Search for the cell housing the specified text and yield its [X, Y] center coordinate. 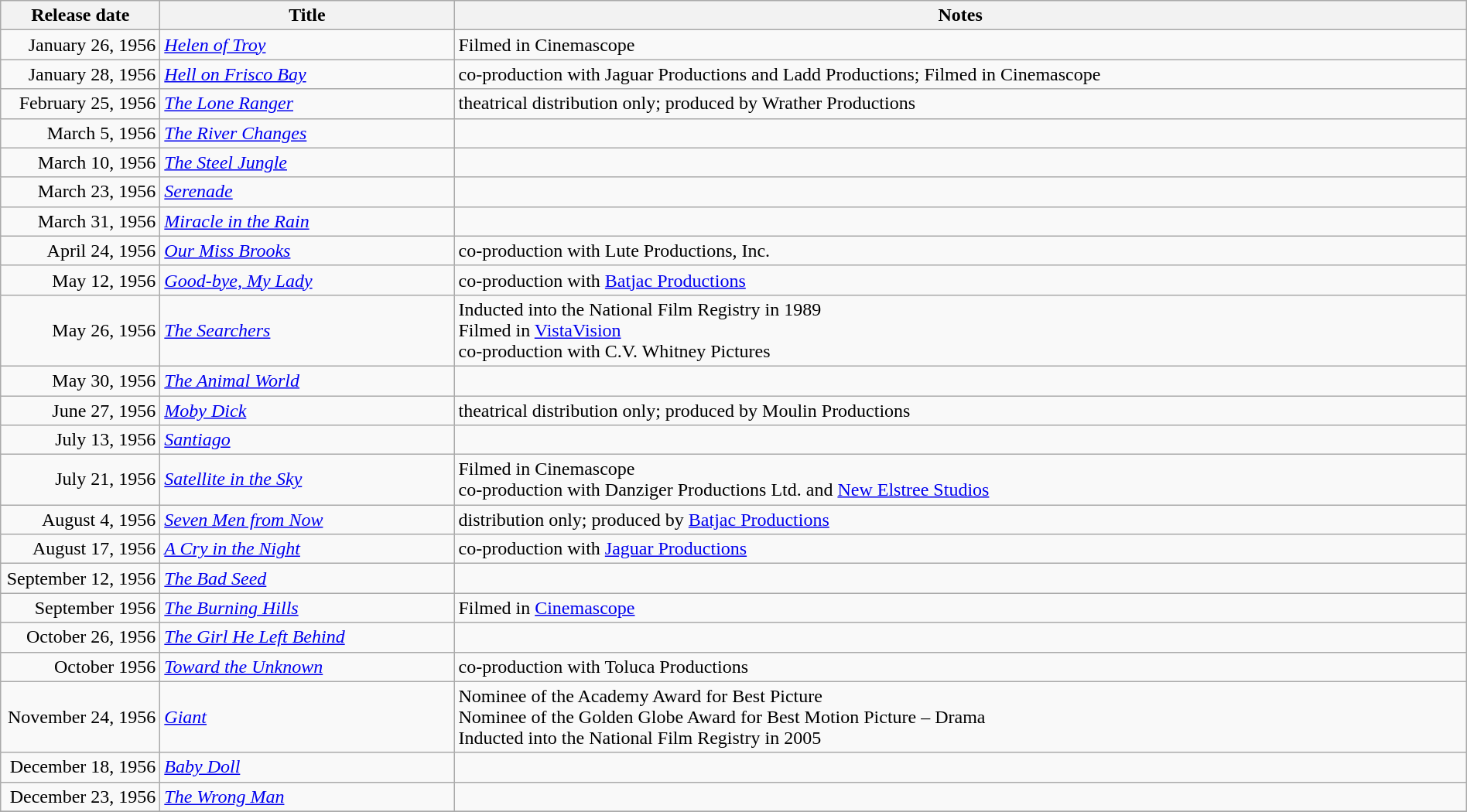
Toward the Unknown [307, 667]
July 13, 1956 [80, 440]
Moby Dick [307, 411]
A Cry in the Night [307, 549]
November 24, 1956 [80, 717]
February 25, 1956 [80, 104]
The Steel Jungle [307, 162]
July 21, 1956 [80, 479]
The Lone Ranger [307, 104]
Filmed in Cinemascopeco-production with Danziger Productions Ltd. and New Elstree Studios [960, 479]
Santiago [307, 440]
March 5, 1956 [80, 133]
January 28, 1956 [80, 74]
distribution only; produced by Batjac Productions [960, 520]
October 1956 [80, 667]
Our Miss Brooks [307, 251]
Hell on Frisco Bay [307, 74]
The Burning Hills [307, 608]
co-production with Lute Productions, Inc. [960, 251]
May 12, 1956 [80, 280]
co-production with Batjac Productions [960, 280]
The River Changes [307, 133]
Miracle in the Rain [307, 221]
June 27, 1956 [80, 411]
March 10, 1956 [80, 162]
March 31, 1956 [80, 221]
Satellite in the Sky [307, 479]
Notes [960, 15]
Helen of Troy [307, 45]
Baby Doll [307, 767]
September 12, 1956 [80, 578]
The Girl He Left Behind [307, 637]
theatrical distribution only; produced by Wrather Productions [960, 104]
co-production with Jaguar Productions [960, 549]
August 17, 1956 [80, 549]
December 18, 1956 [80, 767]
Seven Men from Now [307, 520]
October 26, 1956 [80, 637]
May 30, 1956 [80, 380]
Inducted into the National Film Registry in 1989Filmed in VistaVisionco-production with C.V. Whitney Pictures [960, 330]
The Animal World [307, 380]
December 23, 1956 [80, 797]
Giant [307, 717]
May 26, 1956 [80, 330]
The Searchers [307, 330]
The Wrong Man [307, 797]
Good-bye, My Lady [307, 280]
August 4, 1956 [80, 520]
March 23, 1956 [80, 192]
April 24, 1956 [80, 251]
Release date [80, 15]
January 26, 1956 [80, 45]
co-production with Toluca Productions [960, 667]
September 1956 [80, 608]
Serenade [307, 192]
The Bad Seed [307, 578]
theatrical distribution only; produced by Moulin Productions [960, 411]
Title [307, 15]
co-production with Jaguar Productions and Ladd Productions; Filmed in Cinemascope [960, 74]
